Return (x, y) of the center of cell containing provided text 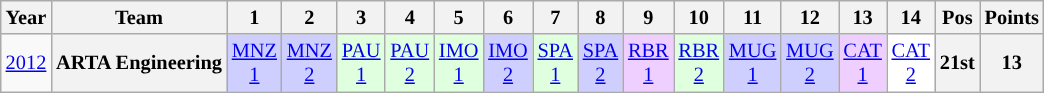
6 (508, 17)
MUG1 (752, 63)
ARTA Engineering (139, 63)
IMO1 (458, 63)
8 (600, 17)
2012 (26, 63)
RBR1 (648, 63)
4 (410, 17)
Year (26, 17)
3 (362, 17)
Points (1012, 17)
7 (556, 17)
MNZ2 (310, 63)
Team (139, 17)
RBR2 (699, 63)
MUG2 (810, 63)
IMO2 (508, 63)
12 (810, 17)
1 (254, 17)
PAU1 (362, 63)
CAT2 (911, 63)
CAT1 (862, 63)
2 (310, 17)
9 (648, 17)
SPA2 (600, 63)
5 (458, 17)
11 (752, 17)
21st (958, 63)
14 (911, 17)
PAU2 (410, 63)
SPA1 (556, 63)
Pos (958, 17)
10 (699, 17)
MNZ1 (254, 63)
